Scan for the cell matching the given text and deliver its (x, y) coordinate at center. 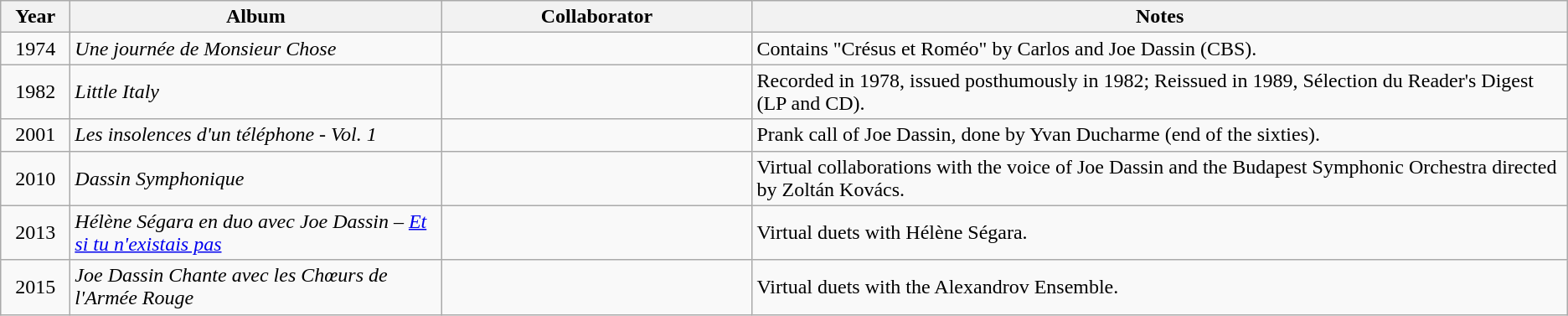
Year (35, 17)
1982 (35, 92)
Les insolences d'un téléphone - Vol. 1 (256, 135)
2010 (35, 178)
Little Italy (256, 92)
Album (256, 17)
2013 (35, 233)
Virtual duets with Hélène Ségara. (1159, 233)
Dassin Symphonique (256, 178)
Une journée de Monsieur Chose (256, 49)
Virtual collaborations with the voice of Joe Dassin and the Budapest Symphonic Orchestra directed by Zoltán Kovács. (1159, 178)
2001 (35, 135)
Hélène Ségara en duo avec Joe Dassin – Et si tu n'existais pas (256, 233)
Joe Dassin Chante avec les Chœurs de l'Armée Rouge (256, 287)
2015 (35, 287)
1974 (35, 49)
Prank call of Joe Dassin, done by Yvan Ducharme (end of the sixties). (1159, 135)
Contains "Crésus et Roméo" by Carlos and Joe Dassin (CBS). (1159, 49)
Collaborator (596, 17)
Virtual duets with the Alexandrov Ensemble. (1159, 287)
Notes (1159, 17)
Recorded in 1978, issued posthumously in 1982; Reissued in 1989, Sélection du Reader's Digest (LP and CD). (1159, 92)
